Return the (X, Y) coordinate for the center point of the cell that contains the specified text.  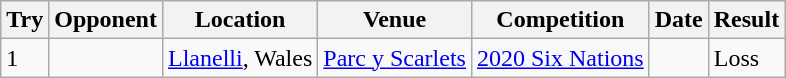
Location (240, 20)
Result (746, 20)
2020 Six Nations (560, 58)
Competition (560, 20)
Try (25, 20)
1 (25, 58)
Llanelli, Wales (240, 58)
Venue (395, 20)
Loss (746, 58)
Opponent (106, 20)
Parc y Scarlets (395, 58)
Date (678, 20)
